Locate the cell with the specified text and output its [X, Y] center coordinate. 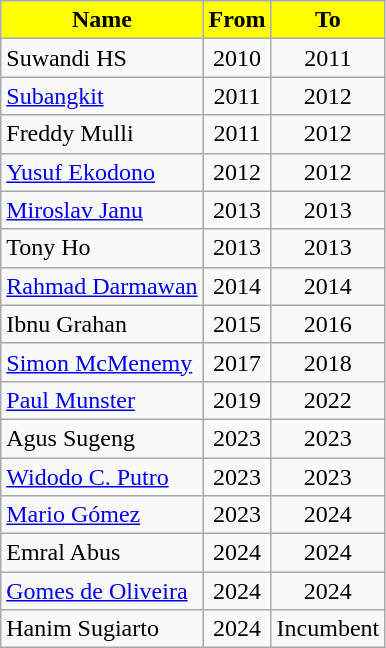
Freddy Mulli [102, 134]
2019 [237, 400]
Hanim Sugiarto [102, 629]
2017 [237, 362]
Ibnu Grahan [102, 324]
From [237, 20]
To [328, 20]
Agus Sugeng [102, 438]
Incumbent [328, 629]
Subangkit [102, 96]
Simon McMenemy [102, 362]
2018 [328, 362]
Gomes de Oliveira [102, 591]
2016 [328, 324]
Yusuf Ekodono [102, 172]
Miroslav Janu [102, 210]
Tony Ho [102, 248]
Suwandi HS [102, 58]
2015 [237, 324]
2022 [328, 400]
Rahmad Darmawan [102, 286]
Widodo C. Putro [102, 477]
Name [102, 20]
Mario Gómez [102, 515]
Paul Munster [102, 400]
Emral Abus [102, 553]
2010 [237, 58]
